Capture the cell that displays the provided text and extract its (X, Y) central coordinate. 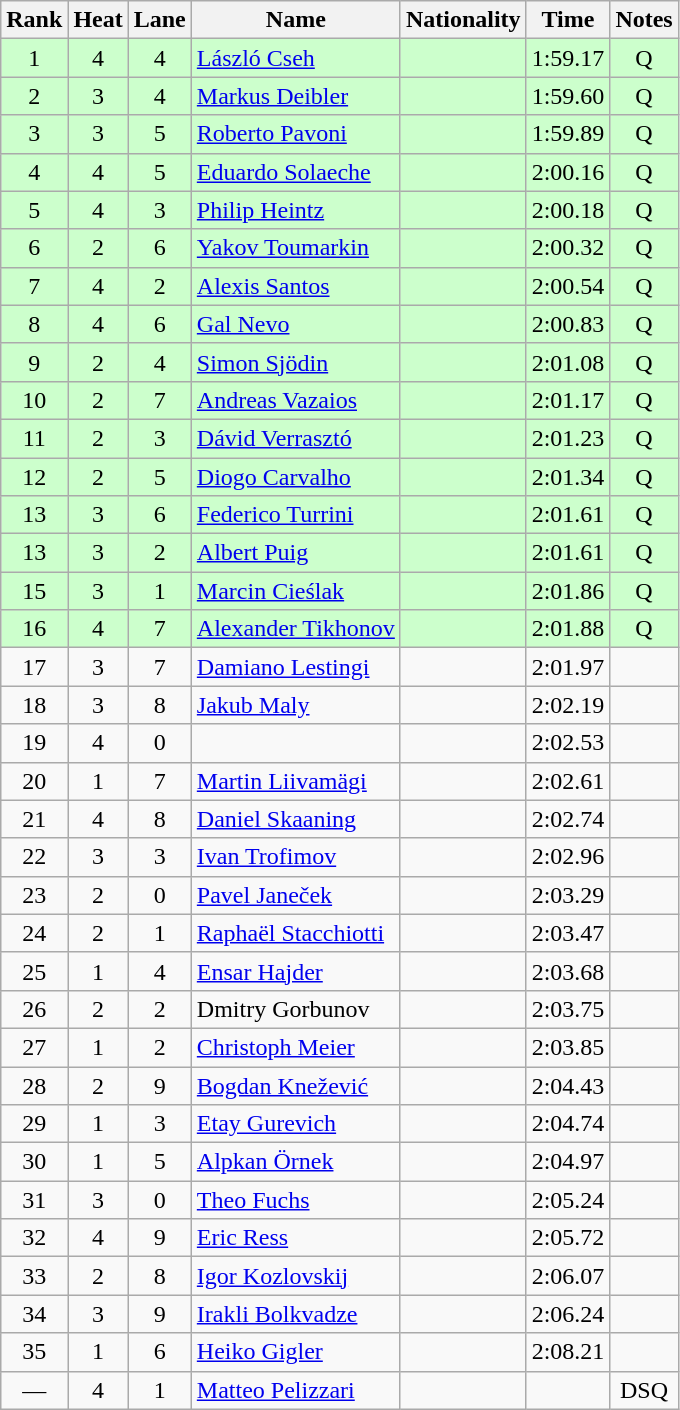
Diogo Carvalho (296, 477)
Daniel Skaaning (296, 819)
Name (296, 20)
Matteo Pelizzari (296, 1390)
Nationality (463, 20)
2:04.74 (568, 1124)
Ivan Trofimov (296, 857)
Martin Liivamägi (296, 781)
2:03.75 (568, 1009)
Alexander Tikhonov (296, 629)
2:03.29 (568, 895)
Eric Ress (296, 1238)
Etay Gurevich (296, 1124)
1:59.60 (568, 96)
32 (34, 1238)
Dmitry Gorbunov (296, 1009)
— (34, 1390)
Gal Nevo (296, 324)
30 (34, 1162)
2:03.68 (568, 971)
DSQ (644, 1390)
28 (34, 1085)
23 (34, 895)
Philip Heintz (296, 210)
34 (34, 1314)
Pavel Janeček (296, 895)
33 (34, 1276)
Markus Deibler (296, 96)
Lane (160, 20)
2:01.86 (568, 591)
19 (34, 743)
Theo Fuchs (296, 1200)
Raphaël Stacchiotti (296, 933)
Roberto Pavoni (296, 134)
11 (34, 438)
21 (34, 819)
László Cseh (296, 58)
Albert Puig (296, 553)
Yakov Toumarkin (296, 248)
2:03.47 (568, 933)
Bogdan Knežević (296, 1085)
2:08.21 (568, 1352)
25 (34, 971)
2:00.32 (568, 248)
2:01.88 (568, 629)
1:59.17 (568, 58)
29 (34, 1124)
2:03.85 (568, 1047)
2:01.08 (568, 362)
24 (34, 933)
2:01.34 (568, 477)
Ensar Hajder (296, 971)
27 (34, 1047)
2:00.16 (568, 172)
Alpkan Örnek (296, 1162)
Heat (98, 20)
15 (34, 591)
Simon Sjödin (296, 362)
Irakli Bolkvadze (296, 1314)
22 (34, 857)
Eduardo Solaeche (296, 172)
18 (34, 705)
12 (34, 477)
2:04.43 (568, 1085)
2:04.97 (568, 1162)
2:06.24 (568, 1314)
2:00.83 (568, 324)
2:00.54 (568, 286)
2:02.19 (568, 705)
Dávid Verrasztó (296, 438)
Heiko Gigler (296, 1352)
2:02.96 (568, 857)
16 (34, 629)
2:00.18 (568, 210)
Alexis Santos (296, 286)
Marcin Cieślak (296, 591)
31 (34, 1200)
17 (34, 667)
2:05.24 (568, 1200)
Jakub Maly (296, 705)
Federico Turrini (296, 515)
2:02.61 (568, 781)
2:02.53 (568, 743)
Rank (34, 20)
2:02.74 (568, 819)
Christoph Meier (296, 1047)
Time (568, 20)
2:01.23 (568, 438)
Andreas Vazaios (296, 400)
Igor Kozlovskij (296, 1276)
Notes (644, 20)
2:01.97 (568, 667)
1:59.89 (568, 134)
20 (34, 781)
2:05.72 (568, 1238)
2:01.17 (568, 400)
2:06.07 (568, 1276)
35 (34, 1352)
10 (34, 400)
26 (34, 1009)
Damiano Lestingi (296, 667)
